Locate the cell with the specified text and output its (x, y) center coordinate. 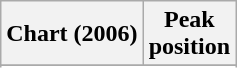
Peakposition (189, 34)
Chart (2006) (72, 34)
